Find where the given text appears and provide that cell's center as [x, y] coordinate. 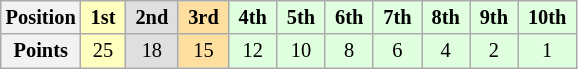
8th [446, 17]
2nd [152, 17]
9th [494, 17]
5th [301, 17]
7th [397, 17]
12 [253, 51]
3rd [203, 17]
2 [494, 51]
1st [104, 17]
1 [547, 51]
Position [41, 17]
10 [301, 51]
8 [349, 51]
6th [349, 17]
Points [41, 51]
18 [152, 51]
6 [397, 51]
4th [253, 17]
25 [104, 51]
10th [547, 17]
15 [203, 51]
4 [446, 51]
